Return (X, Y) of the center of cell containing provided text 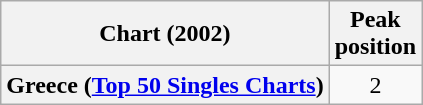
Chart (2002) (165, 34)
2 (375, 85)
Greece (Top 50 Singles Charts) (165, 85)
Peakposition (375, 34)
